Extract the (X, Y) coordinate from the center of the cell holding the provided text.  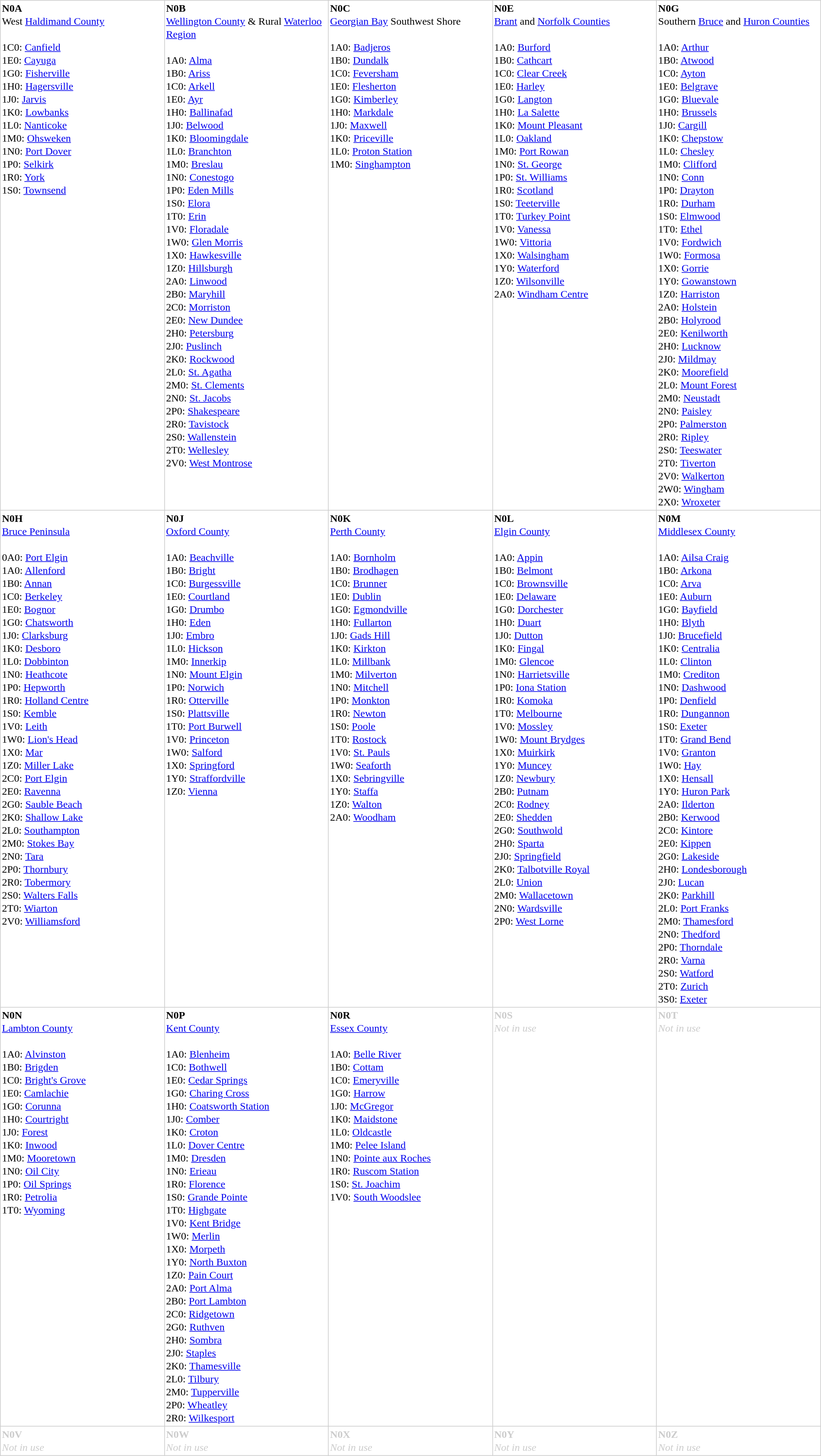
N0WNot in use (247, 1441)
N0XNot in use (410, 1441)
N0ZNot in use (739, 1441)
N0SNot in use (574, 1217)
N0TNot in use (739, 1217)
N0YNot in use (574, 1441)
N0VNot in use (82, 1441)
